Determine the [x, y] coordinate at the center of the cell enclosing the given text.  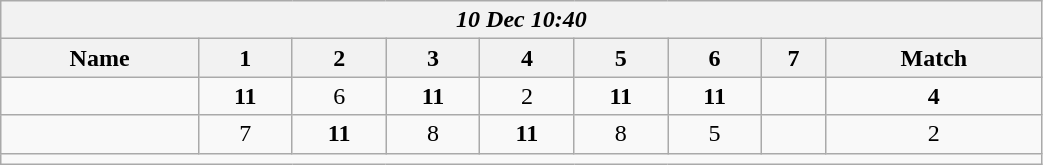
Match [934, 58]
10 Dec 10:40 [522, 20]
3 [433, 58]
Name [100, 58]
1 [245, 58]
